Capture the cell that displays the provided text and extract its (x, y) central coordinate. 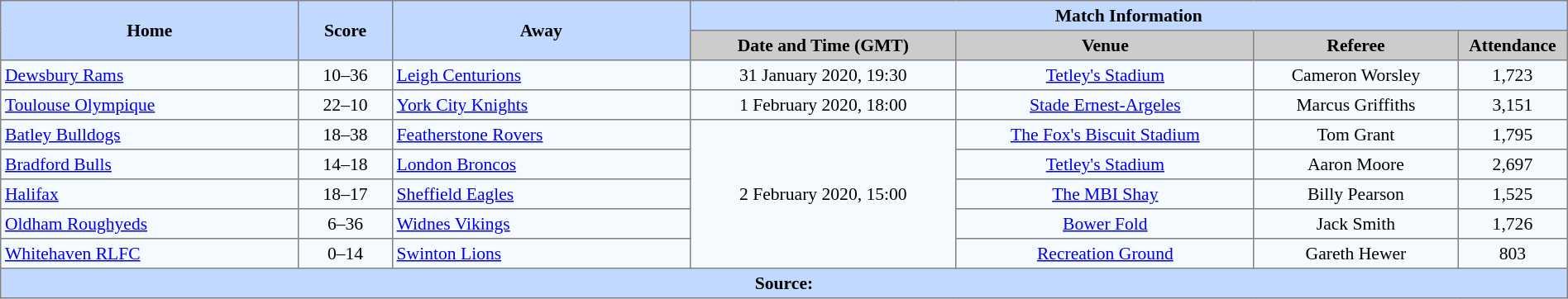
2 February 2020, 15:00 (823, 194)
1,525 (1513, 194)
22–10 (346, 105)
Tom Grant (1355, 135)
Marcus Griffiths (1355, 105)
803 (1513, 254)
Attendance (1513, 45)
Jack Smith (1355, 224)
3,151 (1513, 105)
The Fox's Biscuit Stadium (1105, 135)
Recreation Ground (1105, 254)
Source: (784, 283)
Away (541, 31)
Home (150, 31)
Dewsbury Rams (150, 75)
York City Knights (541, 105)
Toulouse Olympique (150, 105)
Cameron Worsley (1355, 75)
Stade Ernest-Argeles (1105, 105)
Bower Fold (1105, 224)
Swinton Lions (541, 254)
Halifax (150, 194)
1 February 2020, 18:00 (823, 105)
18–17 (346, 194)
31 January 2020, 19:30 (823, 75)
Leigh Centurions (541, 75)
Aaron Moore (1355, 164)
Oldham Roughyeds (150, 224)
Venue (1105, 45)
Batley Bulldogs (150, 135)
2,697 (1513, 164)
Date and Time (GMT) (823, 45)
6–36 (346, 224)
1,723 (1513, 75)
The MBI Shay (1105, 194)
Featherstone Rovers (541, 135)
0–14 (346, 254)
10–36 (346, 75)
Whitehaven RLFC (150, 254)
Widnes Vikings (541, 224)
18–38 (346, 135)
Bradford Bulls (150, 164)
Billy Pearson (1355, 194)
1,795 (1513, 135)
Sheffield Eagles (541, 194)
Gareth Hewer (1355, 254)
1,726 (1513, 224)
14–18 (346, 164)
London Broncos (541, 164)
Score (346, 31)
Match Information (1128, 16)
Referee (1355, 45)
